Output the [X, Y] coordinate of the center of the cell containing the given text.  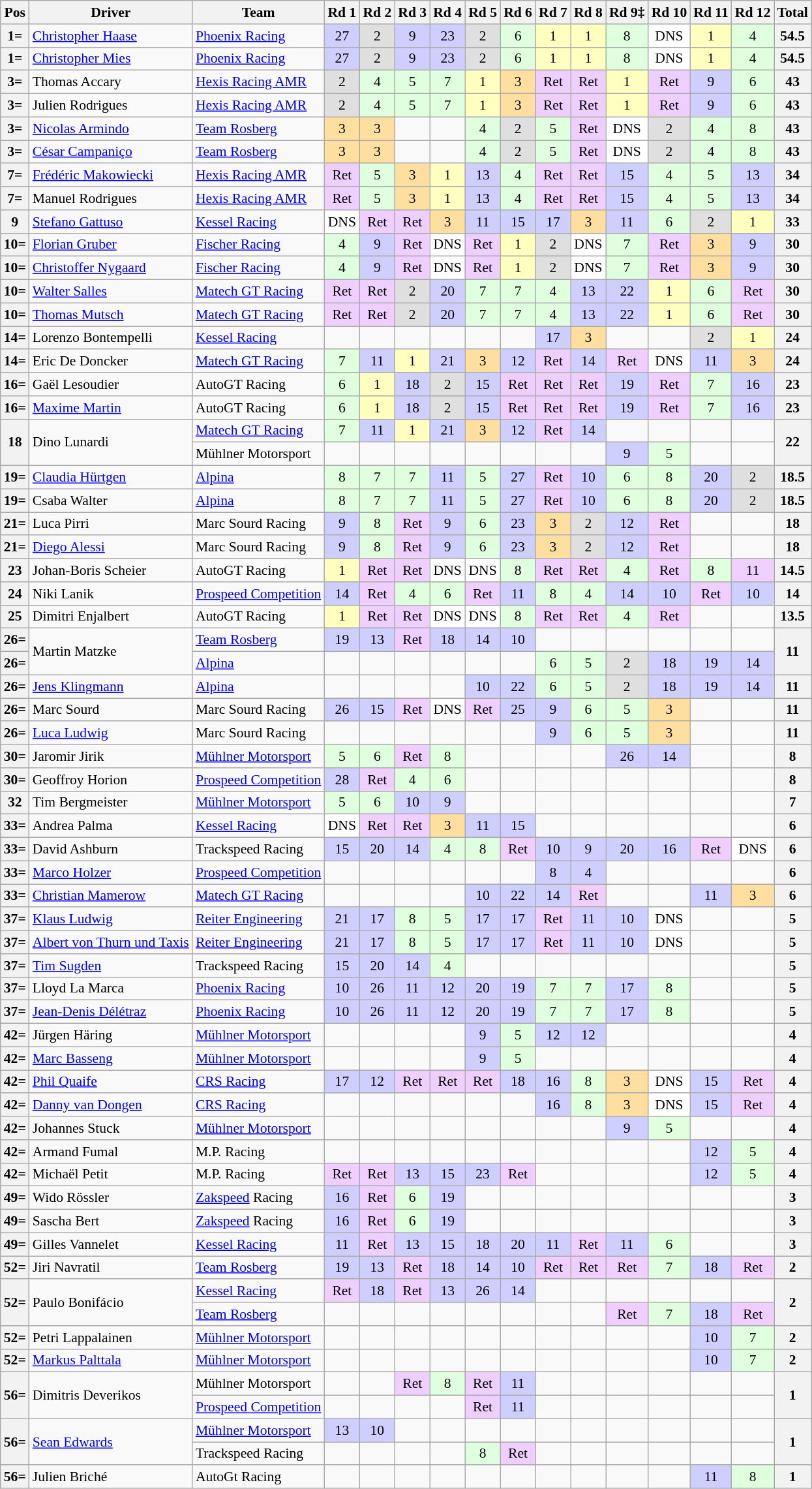
Team [258, 12]
Rd 8 [588, 12]
Markus Palttala [111, 1360]
33 [792, 222]
Phil Quaife [111, 1082]
Thomas Mutsch [111, 315]
Luca Ludwig [111, 733]
Christopher Haase [111, 36]
César Campaniço [111, 152]
Tim Sugden [111, 966]
Rd 11 [711, 12]
Danny van Dongen [111, 1105]
Marc Basseng [111, 1058]
28 [342, 780]
Rd 5 [483, 12]
Jens Klingmann [111, 686]
Dimitri Enjalbert [111, 617]
Rd 9‡ [627, 12]
Rd 10 [669, 12]
13.5 [792, 617]
Total [792, 12]
Niki Lanik [111, 594]
Eric De Doncker [111, 361]
Marc Sourd [111, 710]
Sean Edwards [111, 1442]
Dino Lunardi [111, 442]
Julien Rodrigues [111, 106]
Michaël Petit [111, 1174]
Thomas Accary [111, 82]
Wido Rössler [111, 1198]
Rd 1 [342, 12]
Diego Alessi [111, 547]
Jean-Denis Délétraz [111, 1012]
Frédéric Makowiecki [111, 176]
Maxime Martin [111, 408]
Albert von Thurn und Taxis [111, 942]
Rd 6 [518, 12]
32 [15, 803]
Johannes Stuck [111, 1128]
AutoGt Racing [258, 1477]
Claudia Hürtgen [111, 478]
Andrea Palma [111, 826]
Rd 4 [447, 12]
Rd 2 [377, 12]
Johan-Boris Scheier [111, 570]
Luca Pirri [111, 524]
Armand Fumal [111, 1152]
Rd 3 [412, 12]
Jürgen Häring [111, 1036]
Julien Briché [111, 1477]
Christopher Mies [111, 59]
Gaël Lesoudier [111, 384]
Rd 7 [553, 12]
David Ashburn [111, 850]
Christoffer Nygaard [111, 268]
Manuel Rodrigues [111, 198]
Sascha Bert [111, 1221]
Rd 12 [753, 12]
Jaromir Jirik [111, 756]
Marco Holzer [111, 872]
Tim Bergmeister [111, 803]
Lorenzo Bontempelli [111, 338]
Dimitris Deverikos [111, 1395]
Csaba Walter [111, 500]
Gilles Vannelet [111, 1244]
Jiri Navratil [111, 1268]
Nicolas Armindo [111, 129]
Pos [15, 12]
Martin Matzke [111, 651]
Paulo Bonifácio [111, 1302]
Walter Salles [111, 292]
Stefano Gattuso [111, 222]
Klaus Ludwig [111, 919]
14.5 [792, 570]
Geoffroy Horion [111, 780]
Petri Lappalainen [111, 1338]
Lloyd La Marca [111, 989]
Christian Mamerow [111, 896]
Driver [111, 12]
Florian Gruber [111, 245]
